Return (X, Y) of the center of cell containing provided text 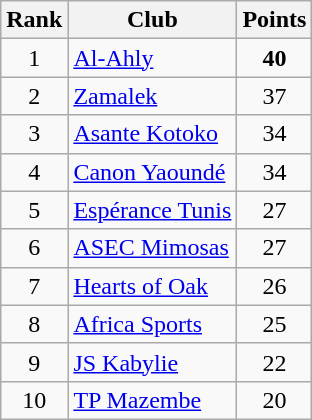
Hearts of Oak (152, 286)
3 (34, 134)
5 (34, 210)
JS Kabylie (152, 362)
TP Mazembe (152, 400)
Club (152, 20)
25 (274, 324)
10 (34, 400)
37 (274, 96)
Africa Sports (152, 324)
Canon Yaoundé (152, 172)
8 (34, 324)
22 (274, 362)
Espérance Tunis (152, 210)
Points (274, 20)
40 (274, 58)
2 (34, 96)
20 (274, 400)
26 (274, 286)
1 (34, 58)
9 (34, 362)
ASEC Mimosas (152, 248)
Al-Ahly (152, 58)
Asante Kotoko (152, 134)
7 (34, 286)
6 (34, 248)
4 (34, 172)
Rank (34, 20)
Zamalek (152, 96)
